Capture the cell that displays the provided text and extract its (X, Y) central coordinate. 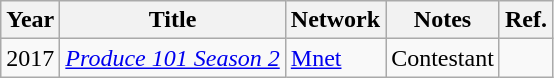
Ref. (526, 20)
Mnet (335, 58)
Produce 101 Season 2 (172, 58)
Title (172, 20)
2017 (30, 58)
Year (30, 20)
Notes (443, 20)
Network (335, 20)
Contestant (443, 58)
